Search for the cell housing the specified text and yield its [x, y] center coordinate. 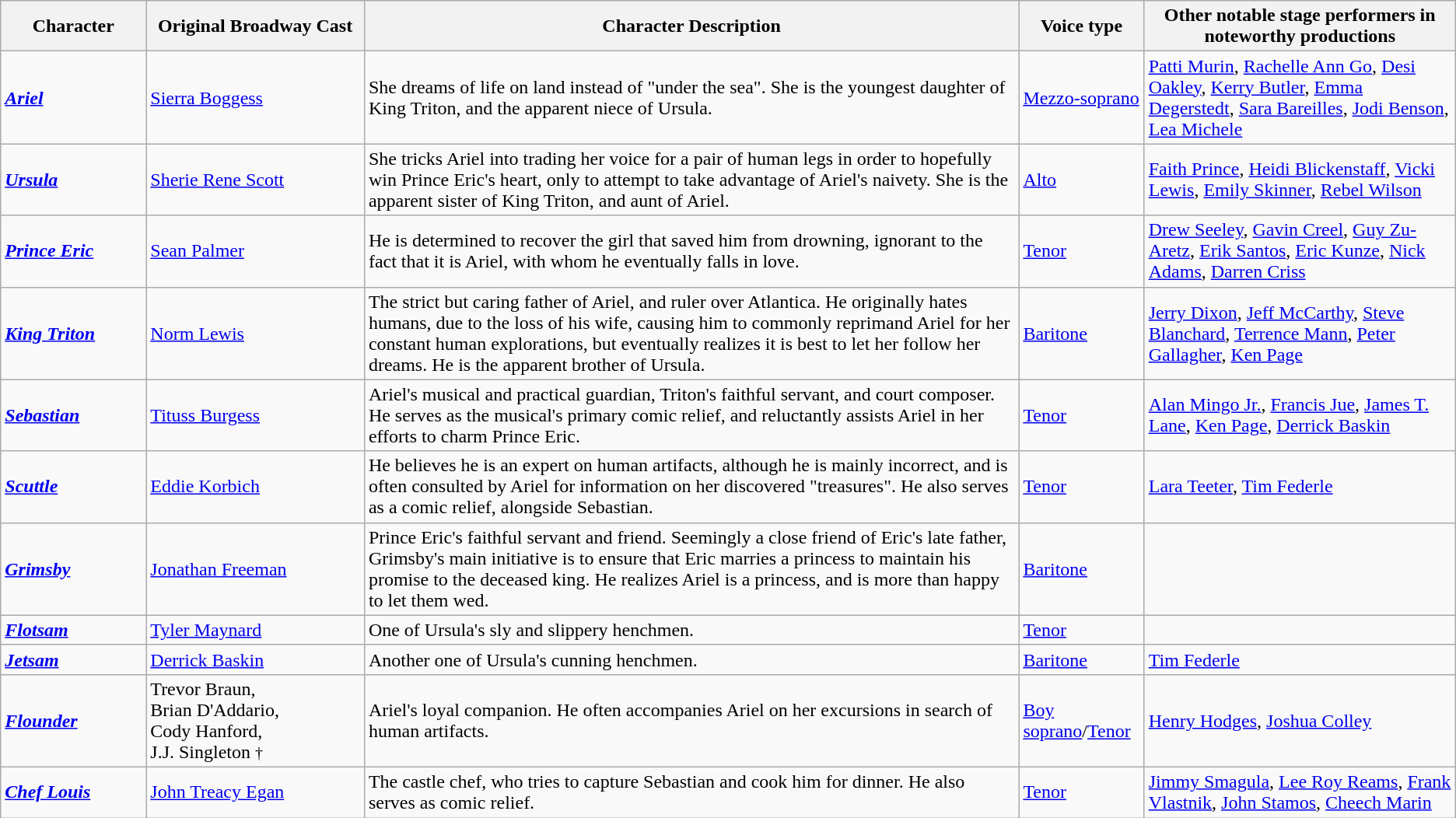
King Triton [73, 333]
John Treacy Egan [255, 792]
Flotsam [73, 630]
Lara Teeter, Tim Federle [1300, 487]
Sean Palmer [255, 251]
Jerry Dixon, Jeff McCarthy, Steve Blanchard, Terrence Mann, Peter Gallagher, Ken Page [1300, 333]
Tituss Burgess [255, 415]
Character Description [691, 26]
Jonathan Freeman [255, 569]
She dreams of life on land instead of "under the sea". She is the youngest daughter of King Triton, and the apparent niece of Ursula. [691, 98]
Original Broadway Cast [255, 26]
Character [73, 26]
Other notable stage performers in noteworthy productions [1300, 26]
Ariel's loyal companion. He often accompanies Ariel on her excursions in search of human artifacts. [691, 720]
Henry Hodges, Joshua Colley [1300, 720]
Sherie Rene Scott [255, 180]
One of Ursula's sly and slippery henchmen. [691, 630]
Drew Seeley, Gavin Creel, Guy Zu-Aretz, Erik Santos, Eric Kunze, Nick Adams, Darren Criss [1300, 251]
Faith Prince, Heidi Blickenstaff, Vicki Lewis, Emily Skinner, Rebel Wilson [1300, 180]
Boy soprano/Tenor [1081, 720]
Tyler Maynard [255, 630]
Ursula [73, 180]
Jetsam [73, 659]
Ariel [73, 98]
Scuttle [73, 487]
Tim Federle [1300, 659]
Sierra Boggess [255, 98]
Chef Louis [73, 792]
Jimmy Smagula, Lee Roy Reams, Frank Vlastnik, John Stamos, Cheech Marin [1300, 792]
Voice type [1081, 26]
Grimsby [73, 569]
Eddie Korbich [255, 487]
Trevor Braun,Brian D'Addario,Cody Hanford, J.J. Singleton † [255, 720]
Derrick Baskin [255, 659]
Alto [1081, 180]
He is determined to recover the girl that saved him from drowning, ignorant to the fact that it is Ariel, with whom he eventually falls in love. [691, 251]
The castle chef, who tries to capture Sebastian and cook him for dinner. He also serves as comic relief. [691, 792]
Norm Lewis [255, 333]
Patti Murin, Rachelle Ann Go, Desi Oakley, Kerry Butler, Emma Degerstedt, Sara Bareilles, Jodi Benson, Lea Michele [1300, 98]
Flounder [73, 720]
Mezzo-soprano [1081, 98]
Prince Eric [73, 251]
Another one of Ursula's cunning henchmen. [691, 659]
Sebastian [73, 415]
Alan Mingo Jr., Francis Jue, James T. Lane, Ken Page, Derrick Baskin [1300, 415]
